Locate the cell with the specified text and output its (x, y) center coordinate. 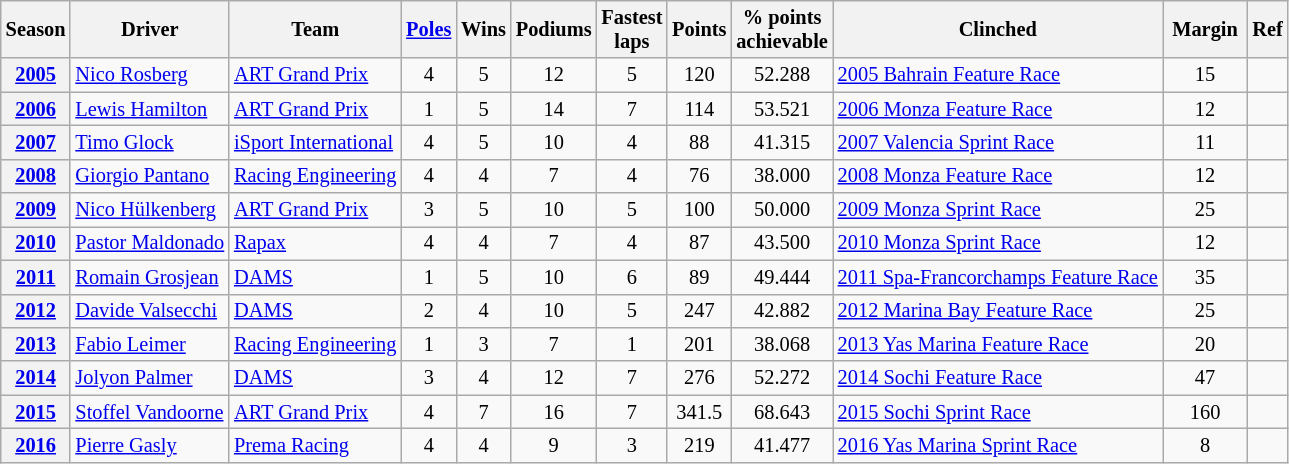
160 (1206, 412)
120 (699, 75)
11 (1206, 142)
Lewis Hamilton (150, 109)
2006 Monza Feature Race (998, 109)
38.000 (782, 176)
Pastor Maldonado (150, 243)
Wins (484, 29)
52.288 (782, 75)
50.000 (782, 210)
2005 Bahrain Feature Race (998, 75)
Podiums (554, 29)
2007 (36, 142)
Team (315, 29)
247 (699, 311)
Nico Rosberg (150, 75)
8 (1206, 445)
2015 Sochi Sprint Race (998, 412)
2016 (36, 445)
53.521 (782, 109)
Davide Valsecchi (150, 311)
219 (699, 445)
15 (1206, 75)
52.272 (782, 378)
201 (699, 344)
14 (554, 109)
Fastest laps (632, 29)
89 (699, 277)
2011 (36, 277)
16 (554, 412)
2016 Yas Marina Sprint Race (998, 445)
2008 (36, 176)
Driver (150, 29)
2013 Yas Marina Feature Race (998, 344)
6 (632, 277)
iSport International (315, 142)
2014 (36, 378)
47 (1206, 378)
Clinched (998, 29)
2008 Monza Feature Race (998, 176)
2015 (36, 412)
% points achievable (782, 29)
20 (1206, 344)
2012 Marina Bay Feature Race (998, 311)
49.444 (782, 277)
100 (699, 210)
Pierre Gasly (150, 445)
76 (699, 176)
Romain Grosjean (150, 277)
2009 Monza Sprint Race (998, 210)
Poles (428, 29)
Stoffel Vandoorne (150, 412)
Season (36, 29)
276 (699, 378)
2010 (36, 243)
68.643 (782, 412)
88 (699, 142)
Ref (1267, 29)
Rapax (315, 243)
Jolyon Palmer (150, 378)
Points (699, 29)
2006 (36, 109)
2 (428, 311)
41.315 (782, 142)
41.477 (782, 445)
42.882 (782, 311)
2009 (36, 210)
341.5 (699, 412)
Giorgio Pantano (150, 176)
87 (699, 243)
2013 (36, 344)
2011 Spa-Francorchamps Feature Race (998, 277)
Timo Glock (150, 142)
38.068 (782, 344)
Prema Racing (315, 445)
2010 Monza Sprint Race (998, 243)
2014 Sochi Feature Race (998, 378)
Fabio Leimer (150, 344)
2005 (36, 75)
9 (554, 445)
43.500 (782, 243)
2007 Valencia Sprint Race (998, 142)
Margin (1206, 29)
2012 (36, 311)
35 (1206, 277)
114 (699, 109)
Nico Hülkenberg (150, 210)
